Search for the cell housing the specified text and yield its (x, y) center coordinate. 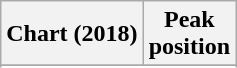
Chart (2018) (72, 34)
Peak position (189, 34)
